Detect which cell encompasses the target text, then output its (X, Y) center coordinate. 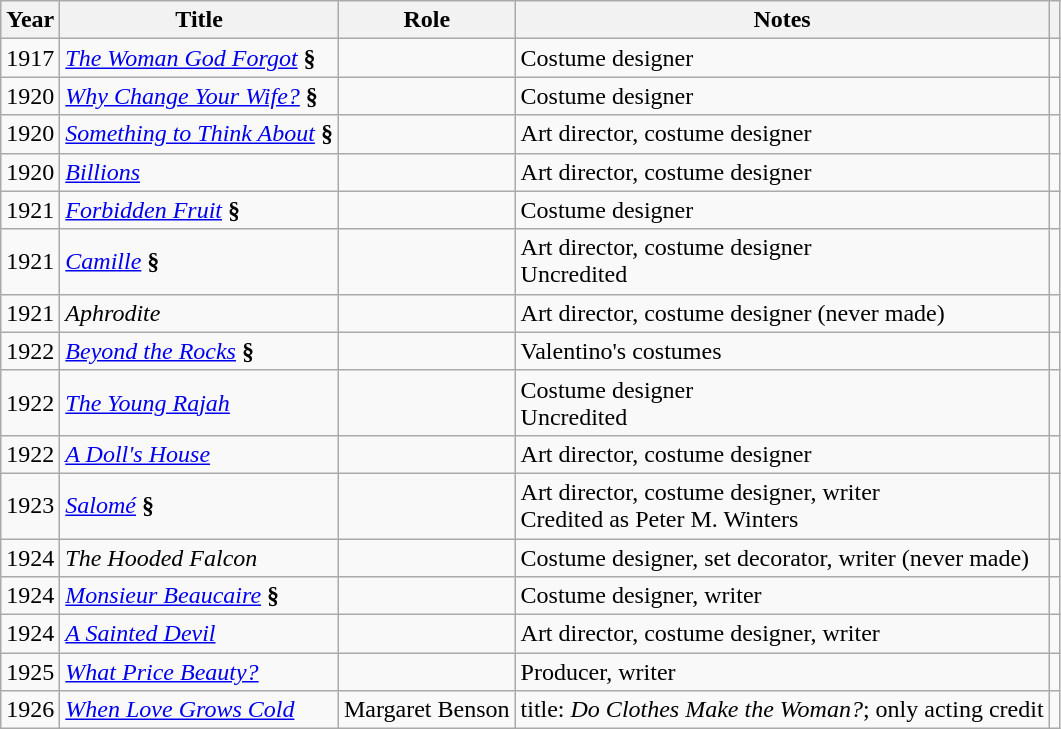
Beyond the Rocks § (200, 351)
The Hooded Falcon (200, 557)
A Sainted Devil (200, 634)
When Love Grows Cold (200, 710)
Costume designer, writer (782, 596)
1925 (30, 672)
Billions (200, 172)
Something to Think About § (200, 134)
A Doll's House (200, 454)
Role (426, 20)
Forbidden Fruit § (200, 210)
Art director, costume designer, writer (782, 634)
1926 (30, 710)
Valentino's costumes (782, 351)
Salomé § (200, 506)
1917 (30, 58)
Camille § (200, 262)
Art director, costume designer, writerCredited as Peter M. Winters (782, 506)
Costume designerUncredited (782, 402)
Monsieur Beaucaire § (200, 596)
Year (30, 20)
Producer, writer (782, 672)
Why Change Your Wife? § (200, 96)
Costume designer, set decorator, writer (never made) (782, 557)
Art director, costume designer (never made) (782, 313)
Art director, costume designerUncredited (782, 262)
Notes (782, 20)
title: Do Clothes Make the Woman?; only acting credit (782, 710)
Margaret Benson (426, 710)
1923 (30, 506)
The Woman God Forgot § (200, 58)
Title (200, 20)
Aphrodite (200, 313)
What Price Beauty? (200, 672)
The Young Rajah (200, 402)
